Determine the (X, Y) coordinate at the center of the cell enclosing the given text.  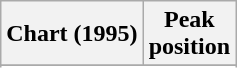
Chart (1995) (72, 34)
Peakposition (189, 34)
